Search for the cell housing the specified text and yield its (x, y) center coordinate. 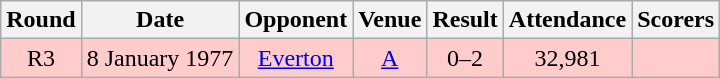
Date (160, 20)
Result (465, 20)
R3 (41, 58)
0–2 (465, 58)
Round (41, 20)
Everton (296, 58)
Opponent (296, 20)
8 January 1977 (160, 58)
Venue (390, 20)
Attendance (567, 20)
Scorers (676, 20)
A (390, 58)
32,981 (567, 58)
